Return the (X, Y) coordinate for the center point of the cell that contains the specified text.  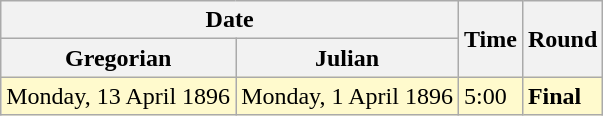
Final (562, 96)
Gregorian (118, 58)
Date (230, 20)
Round (562, 39)
Time (490, 39)
Monday, 13 April 1896 (118, 96)
Monday, 1 April 1896 (348, 96)
5:00 (490, 96)
Julian (348, 58)
